Return (x, y) of the center of cell containing provided text 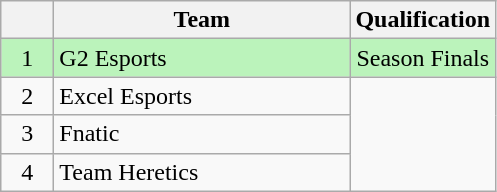
Team Heretics (202, 172)
3 (28, 134)
1 (28, 58)
Fnatic (202, 134)
Qualification (423, 20)
Season Finals (423, 58)
4 (28, 172)
Excel Esports (202, 96)
2 (28, 96)
Team (202, 20)
G2 Esports (202, 58)
